For the text-containing cell, return its midpoint in (X, Y) coordinate format. 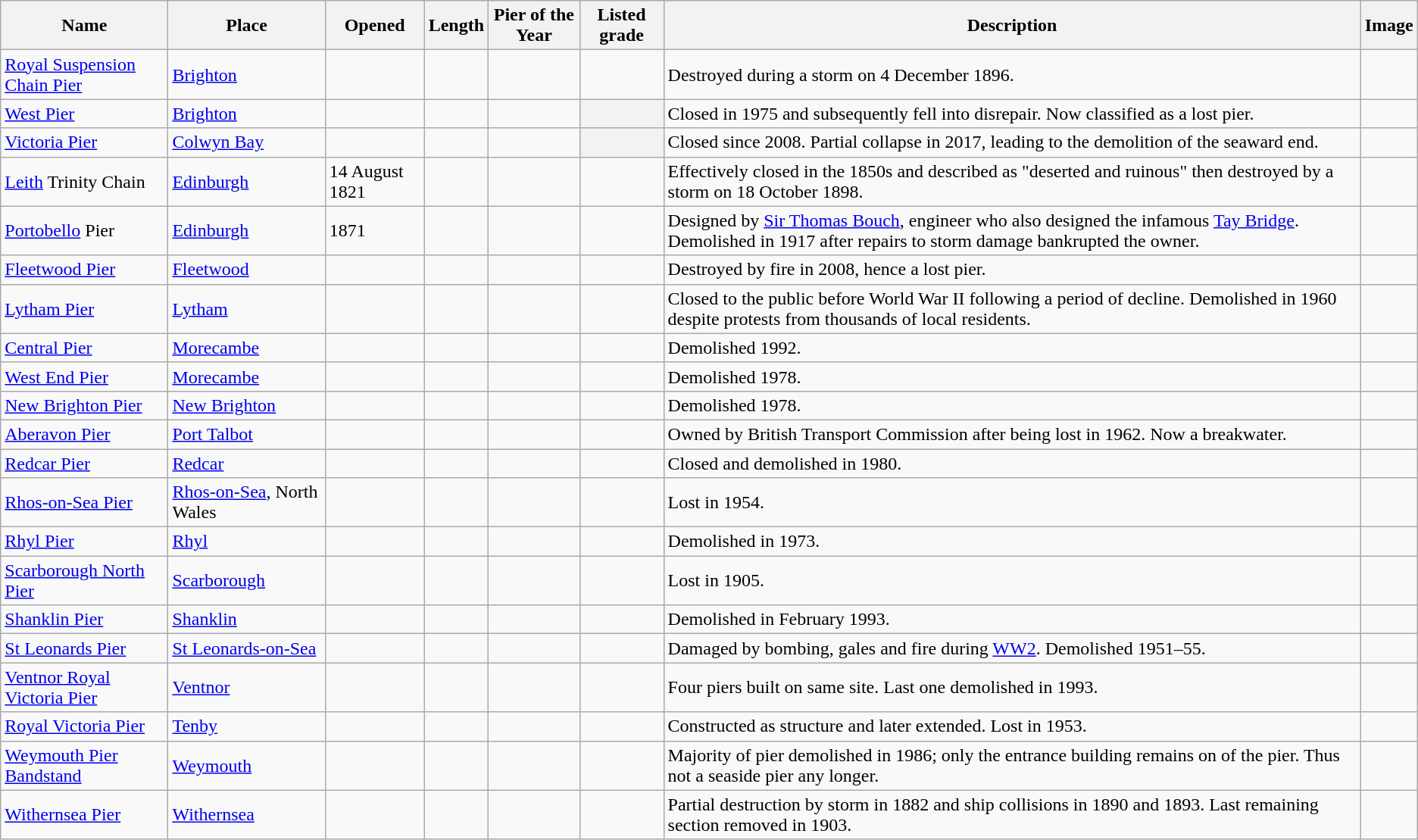
Withernsea Pier (85, 815)
Portobello Pier (85, 230)
Damaged by bombing, gales and fire during WW2. Demolished 1951–55. (1012, 648)
Closed in 1975 and subsequently fell into disrepair. Now classified as a lost pier. (1012, 114)
Shanklin Pier (85, 620)
14 August 1821 (374, 182)
Royal Victoria Pier (85, 726)
Lost in 1905. (1012, 580)
Partial destruction by storm in 1882 and ship collisions in 1890 and 1893. Last remaining section removed in 1903. (1012, 815)
Fleetwood Pier (85, 270)
Aberavon Pier (85, 434)
Length (456, 26)
Scarborough (247, 580)
Destroyed during a storm on 4 December 1896. (1012, 74)
Victoria Pier (85, 142)
Colwyn Bay (247, 142)
New Brighton Pier (85, 405)
Demolished in February 1993. (1012, 620)
Effectively closed in the 1850s and described as "deserted and ruinous" then destroyed by a storm on 18 October 1898. (1012, 182)
Lost in 1954. (1012, 503)
Rhos-on-Sea, North Wales (247, 503)
Four piers built on same site. Last one demolished in 1993. (1012, 688)
Port Talbot (247, 434)
Fleetwood (247, 270)
Majority of pier demolished in 1986; only the entrance building remains on of the pier. Thus not a seaside pier any longer. (1012, 765)
Image (1389, 26)
Description (1012, 26)
Closed and demolished in 1980. (1012, 463)
Tenby (247, 726)
Demolished 1992. (1012, 348)
Rhos-on-Sea Pier (85, 503)
St Leonards Pier (85, 648)
Closed since 2008. Partial collapse in 2017, leading to the demolition of the seaward end. (1012, 142)
Demolished in 1973. (1012, 542)
West Pier (85, 114)
West End Pier (85, 376)
Redcar (247, 463)
Rhyl (247, 542)
Ventnor Royal Victoria Pier (85, 688)
Opened (374, 26)
Destroyed by fire in 2008, hence a lost pier. (1012, 270)
New Brighton (247, 405)
Pier of the Year (535, 26)
Royal Suspension Chain Pier (85, 74)
Ventnor (247, 688)
Owned by British Transport Commission after being lost in 1962. Now a breakwater. (1012, 434)
Listed grade (621, 26)
Constructed as structure and later extended. Lost in 1953. (1012, 726)
Scarborough North Pier (85, 580)
Lytham (247, 309)
1871 (374, 230)
Leith Trinity Chain (85, 182)
Closed to the public before World War II following a period of decline. Demolished in 1960 despite protests from thousands of local residents. (1012, 309)
Weymouth (247, 765)
Place (247, 26)
Shanklin (247, 620)
Name (85, 26)
Rhyl Pier (85, 542)
Central Pier (85, 348)
Redcar Pier (85, 463)
Weymouth Pier Bandstand (85, 765)
Lytham Pier (85, 309)
St Leonards-on-Sea (247, 648)
Withernsea (247, 815)
